From the cell containing the given text, extract its center point as [x, y] coordinate. 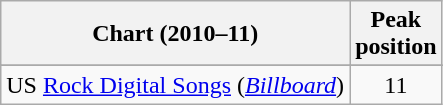
Chart (2010–11) [176, 34]
11 [396, 85]
Peak position [396, 34]
US Rock Digital Songs (Billboard) [176, 85]
